For the text-containing cell, return its midpoint in [x, y] coordinate format. 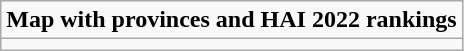
Map with provinces and HAI 2022 rankings [232, 20]
